Identify which cell holds the provided text, then report its [X, Y] central coordinate. 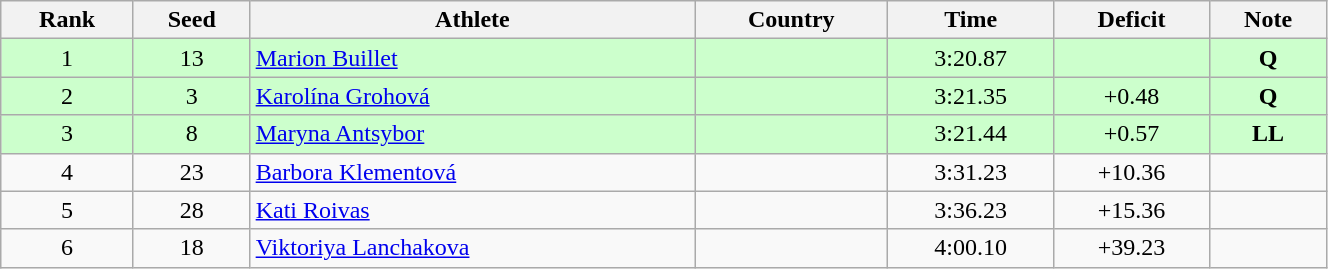
13 [192, 58]
3:21.35 [971, 96]
Time [971, 20]
3:36.23 [971, 210]
18 [192, 248]
Karolína Grohová [472, 96]
+15.36 [1131, 210]
28 [192, 210]
Marion Buillet [472, 58]
Rank [68, 20]
Athlete [472, 20]
LL [1268, 134]
+0.48 [1131, 96]
+10.36 [1131, 172]
Viktoriya Lanchakova [472, 248]
Maryna Antsybor [472, 134]
3:31.23 [971, 172]
4 [68, 172]
8 [192, 134]
Note [1268, 20]
3:21.44 [971, 134]
1 [68, 58]
Deficit [1131, 20]
2 [68, 96]
23 [192, 172]
Seed [192, 20]
Kati Roivas [472, 210]
Barbora Klementová [472, 172]
+39.23 [1131, 248]
4:00.10 [971, 248]
5 [68, 210]
+0.57 [1131, 134]
Country [792, 20]
3:20.87 [971, 58]
6 [68, 248]
